Locate the cell with the specified text and output its (X, Y) center coordinate. 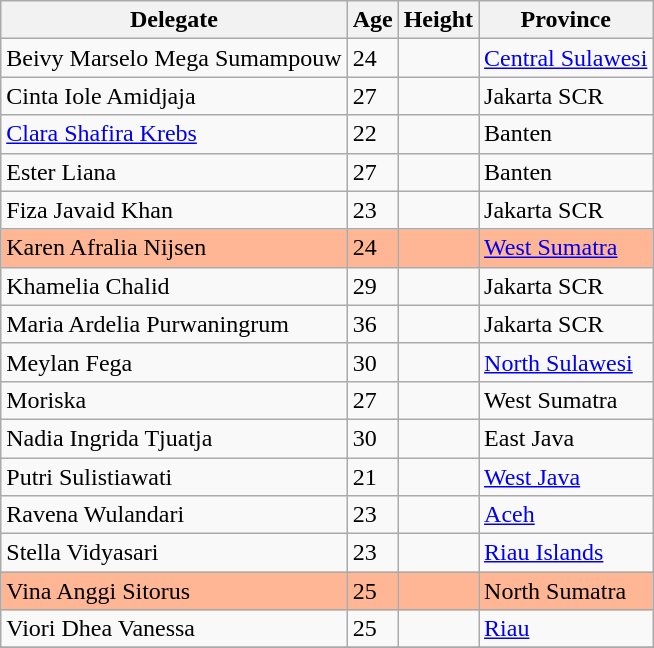
West Java (566, 477)
Putri Sulistiawati (174, 477)
Delegate (174, 20)
29 (372, 286)
Fiza Javaid Khan (174, 210)
Age (372, 20)
Beivy Marselo Mega Sumampouw (174, 58)
21 (372, 477)
Clara Shafira Krebs (174, 134)
Meylan Fega (174, 362)
Central Sulawesi (566, 58)
Moriska (174, 400)
Vina Anggi Sitorus (174, 591)
Cinta Iole Amidjaja (174, 96)
Stella Vidyasari (174, 553)
Height (438, 20)
Ravena Wulandari (174, 515)
36 (372, 324)
Maria Ardelia Purwaningrum (174, 324)
Aceh (566, 515)
North Sumatra (566, 591)
22 (372, 134)
Viori Dhea Vanessa (174, 629)
Nadia Ingrida Tjuatja (174, 438)
Riau Islands (566, 553)
Khamelia Chalid (174, 286)
Karen Afralia Nijsen (174, 248)
Province (566, 20)
Riau (566, 629)
Ester Liana (174, 172)
East Java (566, 438)
North Sulawesi (566, 362)
